From the cell containing the given text, extract its center point as (x, y) coordinate. 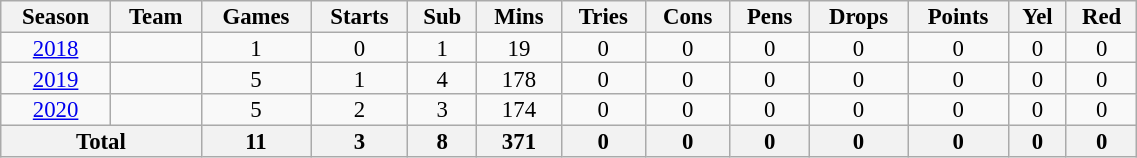
Pens (770, 16)
4 (442, 78)
174 (520, 110)
Cons (688, 16)
Team (156, 16)
19 (520, 48)
2019 (56, 78)
Starts (360, 16)
2018 (56, 48)
Red (1101, 16)
Drops (858, 16)
Games (256, 16)
Yel (1037, 16)
2 (360, 110)
8 (442, 140)
Total (101, 140)
Points (958, 16)
371 (520, 140)
Sub (442, 16)
Tries (603, 16)
11 (256, 140)
Mins (520, 16)
2020 (56, 110)
178 (520, 78)
Season (56, 16)
